Provide the (X, Y) coordinate of the cell's center where the given text is located.  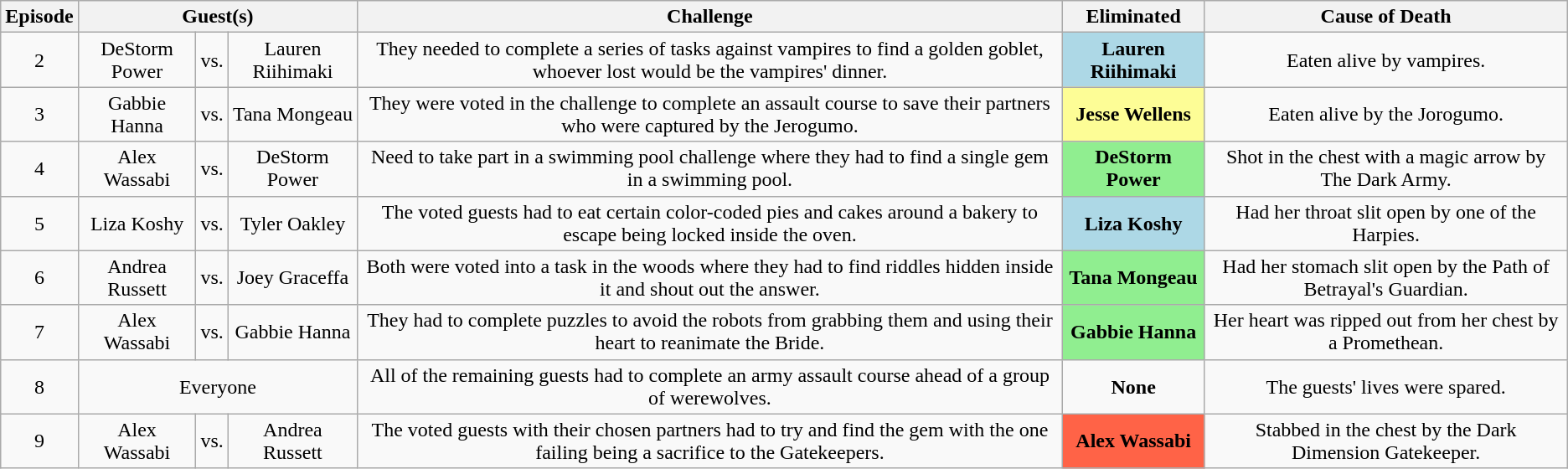
The voted guests had to eat certain color-coded pies and cakes around a bakery to escape being locked inside the oven. (710, 223)
8 (39, 387)
Episode (39, 17)
Jesse Wellens (1133, 114)
Joey Graceffa (292, 278)
4 (39, 169)
The guests' lives were spared. (1385, 387)
Her heart was ripped out from her chest by a Promethean. (1385, 332)
They needed to complete a series of tasks against vampires to find a golden goblet, whoever lost would be the vampires' dinner. (710, 60)
3 (39, 114)
Everyone (218, 387)
Stabbed in the chest by the Dark Dimension Gatekeeper. (1385, 441)
7 (39, 332)
Challenge (710, 17)
Eaten alive by vampires. (1385, 60)
They were voted in the challenge to complete an assault course to save their partners who were captured by the Jerogumo. (710, 114)
Tyler Oakley (292, 223)
They had to complete puzzles to avoid the robots from grabbing them and using their heart to reanimate the Bride. (710, 332)
5 (39, 223)
2 (39, 60)
Guest(s) (218, 17)
All of the remaining guests had to complete an army assault course ahead of a group of werewolves. (710, 387)
Shot in the chest with a magic arrow by The Dark Army. (1385, 169)
Need to take part in a swimming pool challenge where they had to find a single gem in a swimming pool. (710, 169)
Eliminated (1133, 17)
Eaten alive by the Jorogumo. (1385, 114)
6 (39, 278)
None (1133, 387)
The voted guests with their chosen partners had to try and find the gem with the one failing being a sacrifice to the Gatekeepers. (710, 441)
Had her throat slit open by one of the Harpies. (1385, 223)
Both were voted into a task in the woods where they had to find riddles hidden inside it and shout out the answer. (710, 278)
9 (39, 441)
Cause of Death (1385, 17)
Had her stomach slit open by the Path of Betrayal's Guardian. (1385, 278)
